Identify which cell holds the provided text, then report its (X, Y) central coordinate. 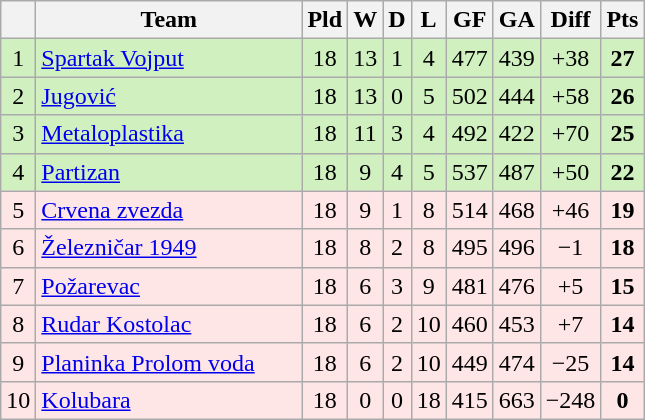
Spartak Vojput (169, 58)
+5 (570, 286)
415 (470, 400)
537 (470, 172)
439 (516, 58)
W (366, 20)
L (428, 20)
Pld (325, 20)
Diff (570, 20)
477 (470, 58)
476 (516, 286)
453 (516, 324)
Pts (622, 20)
474 (516, 362)
Planinka Prolom voda (169, 362)
468 (516, 210)
495 (470, 248)
Jugović (169, 96)
449 (470, 362)
Crvena zvezda (169, 210)
+50 (570, 172)
Požarevac (169, 286)
−248 (570, 400)
15 (622, 286)
22 (622, 172)
Železničar 1949 (169, 248)
444 (516, 96)
496 (516, 248)
25 (622, 134)
−25 (570, 362)
27 (622, 58)
Metaloplastika (169, 134)
+58 (570, 96)
7 (18, 286)
422 (516, 134)
663 (516, 400)
D (397, 20)
+7 (570, 324)
+70 (570, 134)
Kolubara (169, 400)
19 (622, 210)
481 (470, 286)
460 (470, 324)
502 (470, 96)
+38 (570, 58)
26 (622, 96)
−1 (570, 248)
+46 (570, 210)
514 (470, 210)
492 (470, 134)
GA (516, 20)
11 (366, 134)
Partizan (169, 172)
Rudar Kostolac (169, 324)
487 (516, 172)
GF (470, 20)
Team (169, 20)
